Search for the cell housing the specified text and yield its [X, Y] center coordinate. 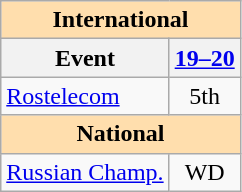
International [120, 20]
5th [204, 96]
National [120, 134]
WD [204, 172]
Russian Champ. [85, 172]
Rostelecom [85, 96]
Event [85, 58]
19–20 [204, 58]
